Search for the cell housing the specified text and yield its [x, y] center coordinate. 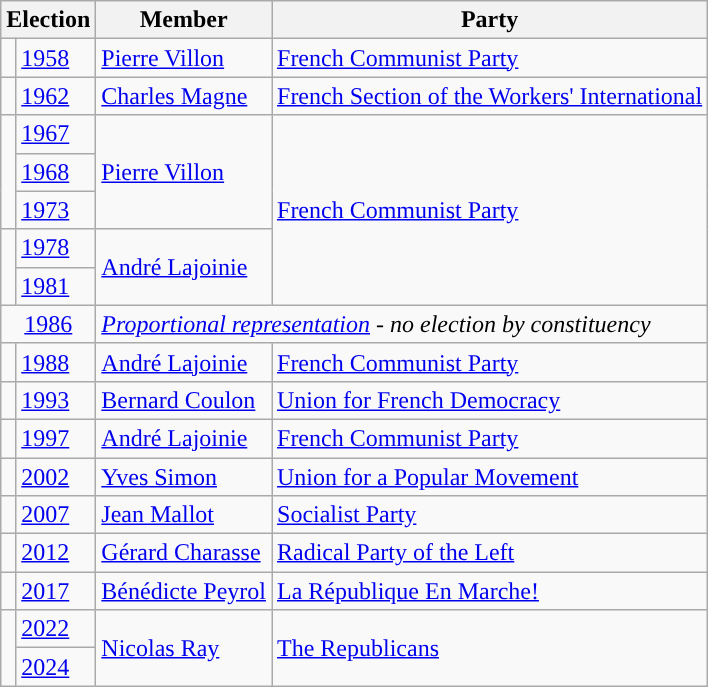
Jean Mallot [184, 515]
2022 [56, 629]
Union for French Democracy [490, 400]
Socialist Party [490, 515]
1997 [56, 438]
2017 [56, 591]
Bernard Coulon [184, 400]
2024 [56, 667]
1978 [56, 248]
Yves Simon [184, 477]
Member [184, 20]
French Section of the Workers' International [490, 96]
Radical Party of the Left [490, 553]
1988 [56, 362]
Union for a Popular Movement [490, 477]
Charles Magne [184, 96]
1986 [48, 324]
2002 [56, 477]
The Republicans [490, 648]
Bénédicte Peyrol [184, 591]
1993 [56, 400]
Proportional representation - no election by constituency [402, 324]
1968 [56, 172]
La République En Marche! [490, 591]
1973 [56, 210]
Nicolas Ray [184, 648]
2012 [56, 553]
1958 [56, 58]
1981 [56, 286]
2007 [56, 515]
1962 [56, 96]
Gérard Charasse [184, 553]
Party [490, 20]
1967 [56, 134]
Election [48, 20]
